Find where the given text appears and provide that cell's center as (x, y) coordinate. 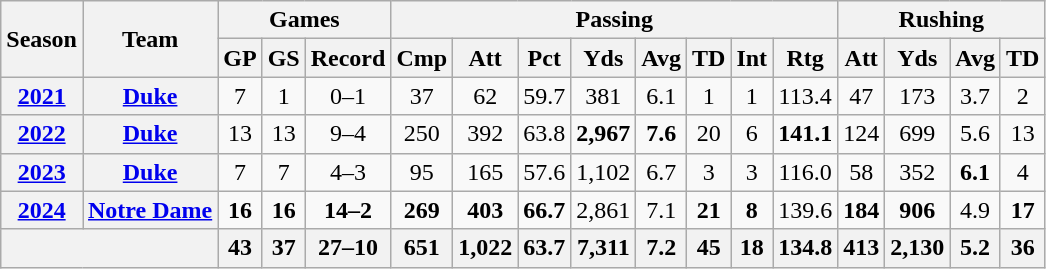
66.7 (544, 210)
62 (486, 96)
113.4 (806, 96)
141.1 (806, 134)
Games (304, 20)
1,022 (486, 248)
Passing (614, 20)
Notre Dame (150, 210)
6 (752, 134)
57.6 (544, 172)
Rtg (806, 58)
2022 (42, 134)
Team (150, 39)
165 (486, 172)
Season (42, 39)
6.7 (662, 172)
63.7 (544, 248)
GS (284, 58)
173 (918, 96)
906 (918, 210)
134.8 (806, 248)
184 (862, 210)
20 (708, 134)
2 (1022, 96)
17 (1022, 210)
413 (862, 248)
5.6 (976, 134)
5.2 (976, 248)
2023 (42, 172)
18 (752, 248)
250 (422, 134)
651 (422, 248)
27–10 (348, 248)
95 (422, 172)
4 (1022, 172)
7.6 (662, 134)
Rushing (942, 20)
7,311 (604, 248)
Cmp (422, 58)
2,130 (918, 248)
4.9 (976, 210)
43 (240, 248)
124 (862, 134)
7.2 (662, 248)
2,861 (604, 210)
36 (1022, 248)
14–2 (348, 210)
Record (348, 58)
Int (752, 58)
0–1 (348, 96)
Pct (544, 58)
47 (862, 96)
2,967 (604, 134)
4–3 (348, 172)
392 (486, 134)
7.1 (662, 210)
63.8 (544, 134)
2024 (42, 210)
59.7 (544, 96)
381 (604, 96)
269 (422, 210)
699 (918, 134)
3.7 (976, 96)
GP (240, 58)
139.6 (806, 210)
8 (752, 210)
2021 (42, 96)
45 (708, 248)
58 (862, 172)
9–4 (348, 134)
1,102 (604, 172)
403 (486, 210)
116.0 (806, 172)
352 (918, 172)
21 (708, 210)
